Output the [X, Y] coordinate of the center of the cell containing the given text.  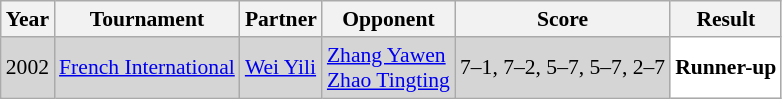
Runner-up [726, 68]
Zhang Yawen Zhao Tingting [388, 68]
Wei Yili [281, 68]
Tournament [147, 19]
Opponent [388, 19]
Score [562, 19]
Year [28, 19]
French International [147, 68]
7–1, 7–2, 5–7, 5–7, 2–7 [562, 68]
2002 [28, 68]
Partner [281, 19]
Result [726, 19]
